Determine the [x, y] coordinate at the center of the cell enclosing the given text.  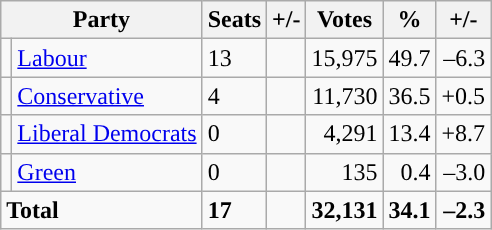
49.7 [410, 58]
Green [107, 172]
Total [102, 210]
34.1 [410, 210]
0.4 [410, 172]
Liberal Democrats [107, 134]
–6.3 [464, 58]
135 [344, 172]
Votes [344, 20]
13.4 [410, 134]
11,730 [344, 96]
32,131 [344, 210]
Labour [107, 58]
Seats [234, 20]
–2.3 [464, 210]
17 [234, 210]
15,975 [344, 58]
% [410, 20]
4 [234, 96]
+8.7 [464, 134]
Party [102, 20]
Conservative [107, 96]
–3.0 [464, 172]
+0.5 [464, 96]
36.5 [410, 96]
4,291 [344, 134]
13 [234, 58]
